For the text-containing cell, return its midpoint in (X, Y) coordinate format. 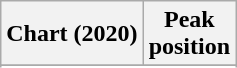
Chart (2020) (72, 34)
Peak position (189, 34)
